Search for the cell housing the specified text and yield its [X, Y] center coordinate. 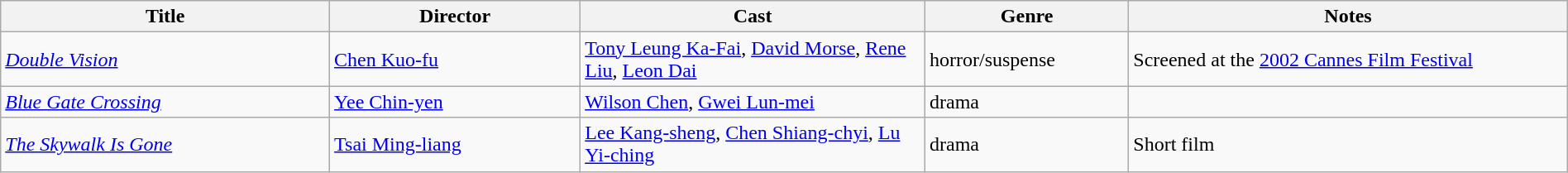
Chen Kuo-fu [455, 60]
Lee Kang-sheng, Chen Shiang-chyi, Lu Yi-ching [753, 144]
Wilson Chen, Gwei Lun-mei [753, 102]
Notes [1348, 17]
Tsai Ming-liang [455, 144]
Genre [1026, 17]
Director [455, 17]
Screened at the 2002 Cannes Film Festival [1348, 60]
Title [165, 17]
Short film [1348, 144]
Blue Gate Crossing [165, 102]
The Skywalk Is Gone [165, 144]
Double Vision [165, 60]
horror/suspense [1026, 60]
Tony Leung Ka-Fai, David Morse, Rene Liu, Leon Dai [753, 60]
Yee Chin-yen [455, 102]
Cast [753, 17]
